Search for the cell housing the specified text and yield its [X, Y] center coordinate. 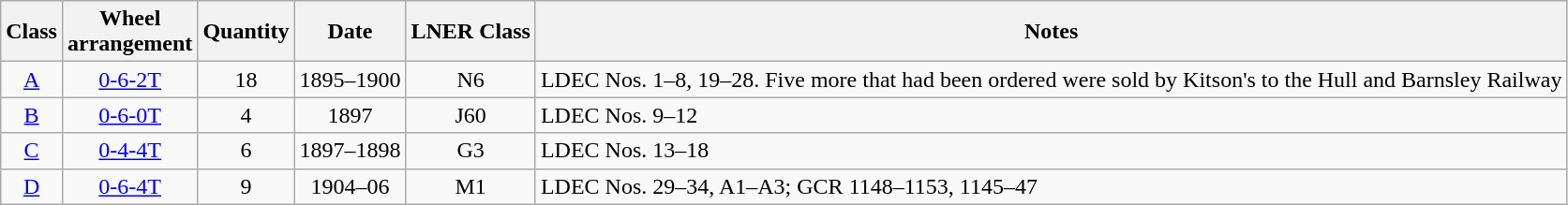
LDEC Nos. 1–8, 19–28. Five more that had been ordered were sold by Kitson's to the Hull and Barnsley Railway [1052, 80]
B [32, 115]
1897 [351, 115]
1895–1900 [351, 80]
18 [246, 80]
4 [246, 115]
LDEC Nos. 29–34, A1–A3; GCR 1148–1153, 1145–47 [1052, 186]
LNER Class [470, 32]
LDEC Nos. 9–12 [1052, 115]
0-6-0T [129, 115]
LDEC Nos. 13–18 [1052, 151]
1904–06 [351, 186]
C [32, 151]
0-6-2T [129, 80]
N6 [470, 80]
1897–1898 [351, 151]
A [32, 80]
Class [32, 32]
Wheelarrangement [129, 32]
9 [246, 186]
G3 [470, 151]
Date [351, 32]
Notes [1052, 32]
J60 [470, 115]
0-4-4T [129, 151]
0-6-4T [129, 186]
Quantity [246, 32]
6 [246, 151]
D [32, 186]
M1 [470, 186]
